Detect which cell encompasses the target text, then output its [x, y] center coordinate. 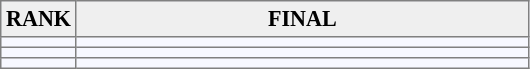
RANK [39, 19]
FINAL [302, 19]
